Return [X, Y] of the center of cell containing provided text 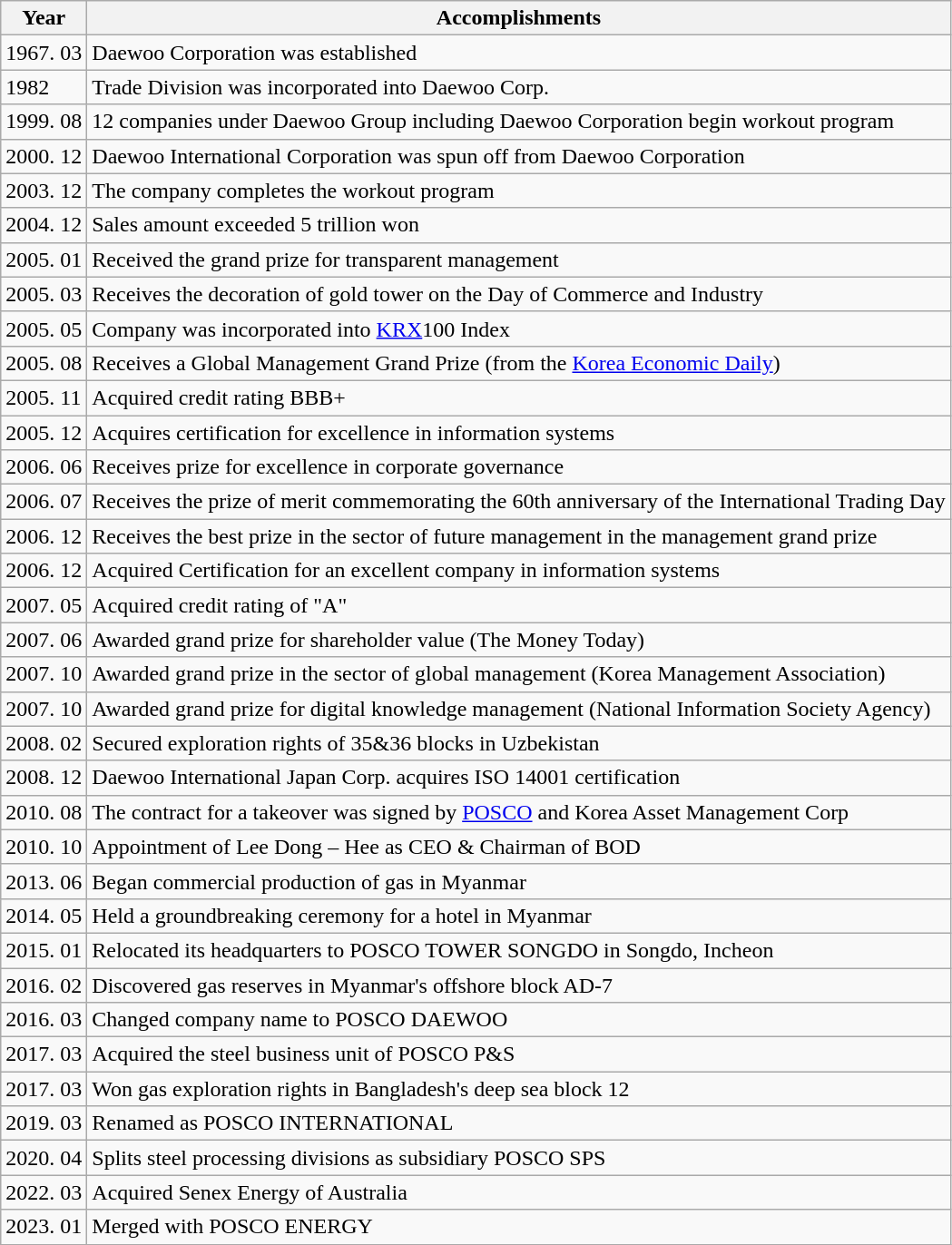
Acquired credit rating BBB+ [519, 397]
2016. 03 [44, 1020]
2000. 12 [44, 156]
Acquired Senex Energy of Australia [519, 1192]
Awarded grand prize for digital knowledge management (National Information Society Agency) [519, 709]
Accomplishments [519, 18]
Held a groundbreaking ceremony for a hotel in Myanmar [519, 916]
2005. 08 [44, 363]
Receives the prize of merit commemorating the 60th anniversary of the International Trading Day [519, 502]
1967. 03 [44, 53]
2004. 12 [44, 225]
Daewoo Corporation was established [519, 53]
2005. 12 [44, 433]
2019. 03 [44, 1123]
Discovered gas reserves in Myanmar's offshore block AD-7 [519, 985]
2022. 03 [44, 1192]
Acquires certification for excellence in information systems [519, 433]
Won gas exploration rights in Bangladesh's deep sea block 12 [519, 1089]
2007. 05 [44, 605]
2016. 02 [44, 985]
The contract for a takeover was signed by POSCO and Korea Asset Management Corp [519, 812]
Trade Division was incorporated into Daewoo Corp. [519, 87]
Began commercial production of gas in Myanmar [519, 881]
Daewoo International Japan Corp. acquires ISO 14001 certification [519, 778]
Acquired the steel business unit of POSCO P&S [519, 1054]
2015. 01 [44, 950]
2005. 05 [44, 328]
2008. 02 [44, 743]
2010. 08 [44, 812]
2013. 06 [44, 881]
Renamed as POSCO INTERNATIONAL [519, 1123]
2005. 03 [44, 294]
2008. 12 [44, 778]
Daewoo International Corporation was spun off from Daewoo Corporation [519, 156]
2007. 06 [44, 640]
1999. 08 [44, 122]
Splits steel processing divisions as subsidiary POSCO SPS [519, 1158]
2006. 07 [44, 502]
The company completes the workout program [519, 191]
1982 [44, 87]
Sales amount exceeded 5 trillion won [519, 225]
Appointment of Lee Dong – Hee as CEO & Chairman of BOD [519, 847]
2006. 06 [44, 467]
Receives the best prize in the sector of future management in the management grand prize [519, 536]
Year [44, 18]
12 companies under Daewoo Group including Daewoo Corporation begin workout program [519, 122]
Awarded grand prize in the sector of global management (Korea Management Association) [519, 674]
Received the grand prize for transparent management [519, 260]
Awarded grand prize for shareholder value (The Money Today) [519, 640]
2010. 10 [44, 847]
Receives prize for excellence in corporate governance [519, 467]
Merged with POSCO ENERGY [519, 1227]
2014. 05 [44, 916]
Company was incorporated into KRX100 Index [519, 328]
Relocated its headquarters to POSCO TOWER SONGDO in Songdo, Incheon [519, 950]
Secured exploration rights of 35&36 blocks in Uzbekistan [519, 743]
2005. 01 [44, 260]
2023. 01 [44, 1227]
2005. 11 [44, 397]
Changed company name to POSCO DAEWOO [519, 1020]
Acquired credit rating of "A" [519, 605]
Receives a Global Management Grand Prize (from the Korea Economic Daily) [519, 363]
Acquired Certification for an excellent company in information systems [519, 571]
2020. 04 [44, 1158]
2003. 12 [44, 191]
Receives the decoration of gold tower on the Day of Commerce and Industry [519, 294]
